Provide the (X, Y) coordinate of the cell's center where the given text is located.  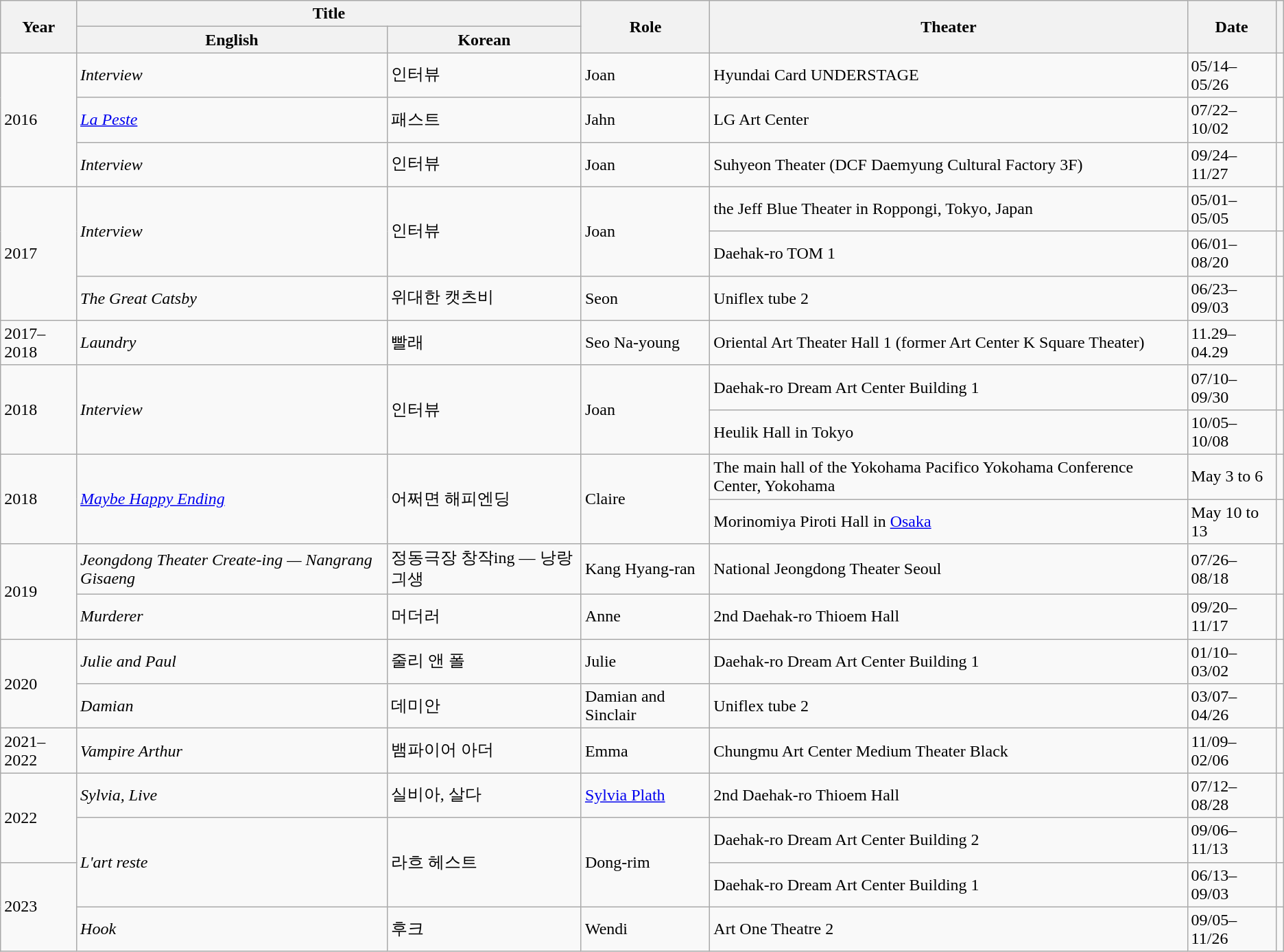
Seon (645, 298)
머더러 (484, 617)
Seo Na-young (645, 343)
Maybe Happy Ending (232, 499)
English (232, 40)
Year (38, 27)
데미안 (484, 706)
Jeongdong Theater Create-ing — Nangrang Gisaeng (232, 569)
후크 (484, 929)
09/05–11/26 (1232, 929)
줄리 앤 폴 (484, 661)
Murderer (232, 617)
Damian and Sinclair (645, 706)
05/14–05/26 (1232, 75)
Sylvia Plath (645, 796)
2017 (38, 254)
정동극장 창작ing — 낭랑긔생 (484, 569)
Hyundai Card UNDERSTAGE (949, 75)
Claire (645, 499)
Morinomiya Piroti Hall in Osaka (949, 521)
Title (329, 14)
01/10–03/02 (1232, 661)
Daehak-ro Dream Art Center Building 2 (949, 840)
06/01–08/20 (1232, 254)
11.29–04.29 (1232, 343)
Date (1232, 27)
11/09–02/06 (1232, 750)
2017–2018 (38, 343)
07/22–10/02 (1232, 119)
Chungmu Art Center Medium Theater Black (949, 750)
Oriental Art Theater Hall 1 (former Art Center K Square Theater) (949, 343)
Julie and Paul (232, 661)
2020 (38, 684)
03/07–04/26 (1232, 706)
06/13–09/03 (1232, 885)
May 3 to 6 (1232, 476)
2019 (38, 591)
패스트 (484, 119)
Wendi (645, 929)
La Peste (232, 119)
Art One Theatre 2 (949, 929)
09/24–11/27 (1232, 165)
Vampire Arthur (232, 750)
09/20–11/17 (1232, 617)
10/05–10/08 (1232, 432)
Theater (949, 27)
The main hall of the Yokohama Pacifico Yokohama Conference Center, Yokohama (949, 476)
Role (645, 27)
어쩌면 해피엔딩 (484, 499)
2022 (38, 818)
실비아, 살다 (484, 796)
Heulik Hall in Tokyo (949, 432)
07/12–08/28 (1232, 796)
라흐 헤스트 (484, 862)
Daehak-ro TOM 1 (949, 254)
뱀파이어 아더 (484, 750)
Dong-rim (645, 862)
L'art reste (232, 862)
the Jeff Blue Theater in Roppongi, Tokyo, Japan (949, 209)
Kang Hyang-ran (645, 569)
2016 (38, 119)
Hook (232, 929)
National Jeongdong Theater Seoul (949, 569)
Jahn (645, 119)
Laundry (232, 343)
06/23–09/03 (1232, 298)
Suhyeon Theater (DCF Daemyung Cultural Factory 3F) (949, 165)
May 10 to 13 (1232, 521)
Julie (645, 661)
LG Art Center (949, 119)
Sylvia, Live (232, 796)
Anne (645, 617)
Emma (645, 750)
Korean (484, 40)
05/01–05/05 (1232, 209)
09/06–11/13 (1232, 840)
위대한 캣츠비 (484, 298)
2023 (38, 907)
빨래 (484, 343)
The Great Catsby (232, 298)
07/26–08/18 (1232, 569)
07/10–09/30 (1232, 387)
2021–2022 (38, 750)
Damian (232, 706)
